Output the (X, Y) coordinate of the center of the cell containing the given text.  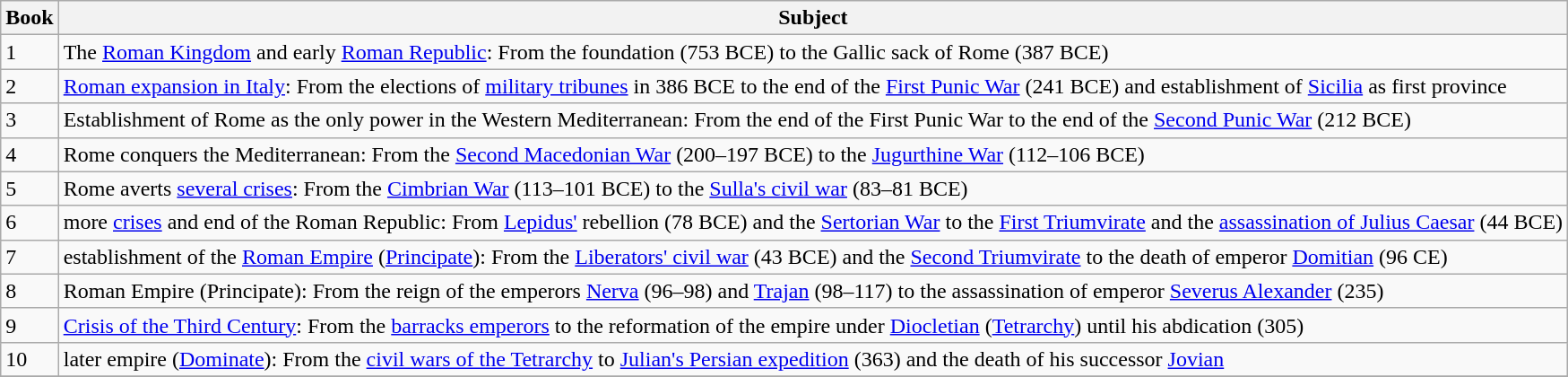
1 (30, 52)
4 (30, 154)
Rome conquers the Mediterranean: From the Second Macedonian War (200–197 BCE) to the Jugurthine War (112–106 BCE) (812, 154)
Subject (812, 18)
Book (30, 18)
7 (30, 257)
Rome averts several crises: From the Cimbrian War (113–101 BCE) to the Sulla's civil war (83–81 BCE) (812, 188)
8 (30, 291)
Roman Empire (Principate): From the reign of the emperors Nerva (96–98) and Trajan (98–117) to the assassination of emperor Severus Alexander (235) (812, 291)
Crisis of the Third Century: From the barracks emperors to the reformation of the empire under Diocletian (Tetrarchy) until his abdication (305) (812, 325)
10 (30, 359)
The Roman Kingdom and early Roman Republic: From the foundation (753 BCE) to the Gallic sack of Rome (387 BCE) (812, 52)
later empire (Dominate): From the civil wars of the Tetrarchy to Julian's Persian expedition (363) and the death of his successor Jovian (812, 359)
5 (30, 188)
9 (30, 325)
6 (30, 223)
3 (30, 120)
2 (30, 86)
